Pinpoint the cell where the given text exists, returning its [x, y] midpoint coordinate. 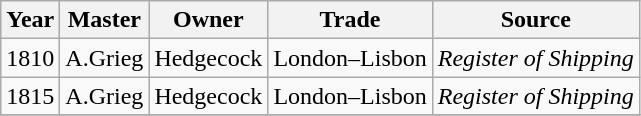
Master [104, 20]
1810 [30, 58]
Owner [208, 20]
Year [30, 20]
1815 [30, 96]
Trade [350, 20]
Source [536, 20]
